For the text-containing cell, return its midpoint in (x, y) coordinate format. 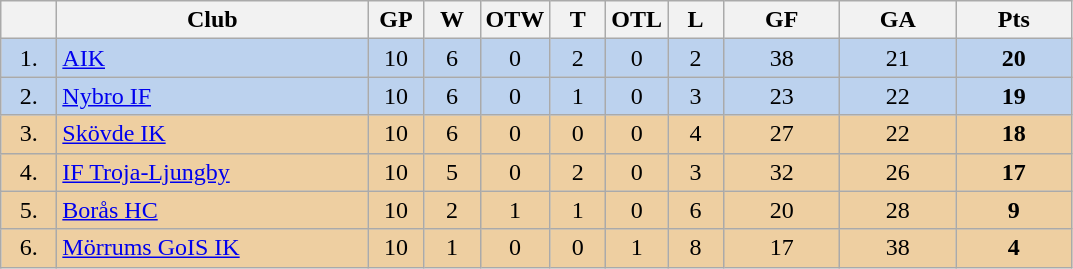
19 (1014, 96)
Mörrums GoIS IK (212, 248)
OTL (637, 20)
AIK (212, 58)
5 (452, 172)
4. (29, 172)
6. (29, 248)
23 (782, 96)
1. (29, 58)
3. (29, 134)
Borås HC (212, 210)
32 (782, 172)
GF (782, 20)
L (696, 20)
OTW (515, 20)
T (578, 20)
GA (898, 20)
W (452, 20)
18 (1014, 134)
8 (696, 248)
26 (898, 172)
Pts (1014, 20)
Club (212, 20)
Skövde IK (212, 134)
Nybro IF (212, 96)
5. (29, 210)
2. (29, 96)
21 (898, 58)
GP (396, 20)
9 (1014, 210)
IF Troja-Ljungby (212, 172)
27 (782, 134)
28 (898, 210)
